From the cell containing the given text, extract its center point as [X, Y] coordinate. 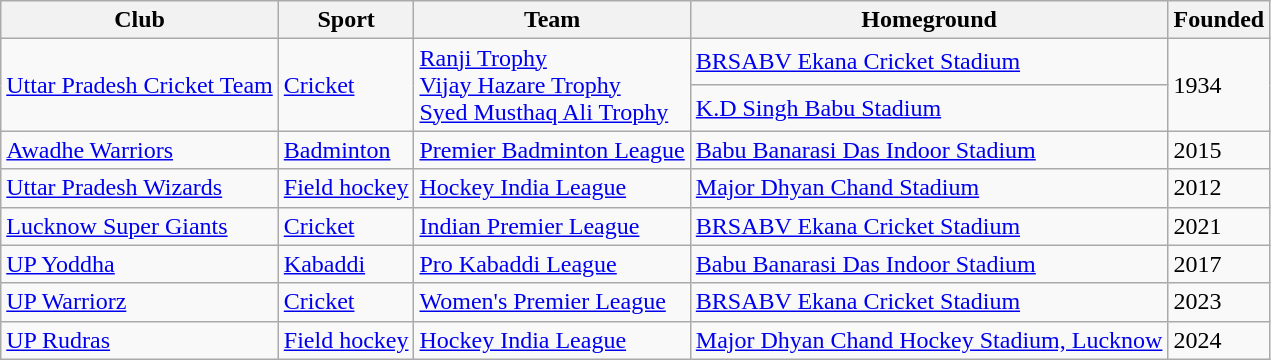
Indian Premier League [552, 226]
UP Yoddha [140, 264]
2021 [1219, 226]
K.D Singh Babu Stadium [929, 108]
Major Dhyan Chand Hockey Stadium, Lucknow [929, 340]
Pro Kabaddi League [552, 264]
Badminton [346, 150]
Lucknow Super Giants [140, 226]
1934 [1219, 85]
Kabaddi [346, 264]
Awadhe Warriors [140, 150]
Uttar Pradesh Cricket Team [140, 85]
Women's Premier League [552, 302]
2024 [1219, 340]
Uttar Pradesh Wizards [140, 188]
Homeground [929, 20]
Club [140, 20]
2015 [1219, 150]
2023 [1219, 302]
Founded [1219, 20]
Team [552, 20]
Sport [346, 20]
2012 [1219, 188]
Ranji TrophyVijay Hazare TrophySyed Musthaq Ali Trophy [552, 85]
2017 [1219, 264]
UP Rudras [140, 340]
Major Dhyan Chand Stadium [929, 188]
UP Warriorz [140, 302]
Premier Badminton League [552, 150]
